From the cell containing the given text, extract its center point as (X, Y) coordinate. 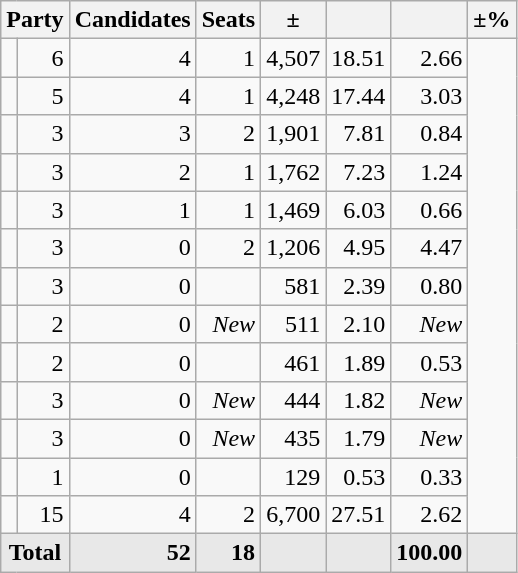
1.24 (430, 172)
1,206 (294, 248)
444 (294, 400)
1.89 (358, 362)
4,248 (294, 96)
1,901 (294, 134)
5 (43, 96)
2.62 (430, 515)
511 (294, 324)
2.66 (430, 58)
7.23 (358, 172)
2.10 (358, 324)
7.81 (358, 134)
±% (492, 20)
Candidates (132, 20)
Seats (228, 20)
6,700 (294, 515)
4.95 (358, 248)
15 (43, 515)
3.03 (430, 96)
2.39 (358, 286)
6 (43, 58)
0.84 (430, 134)
4,507 (294, 58)
52 (132, 553)
± (294, 20)
0.80 (430, 286)
1.82 (358, 400)
1.79 (358, 438)
0.33 (430, 477)
581 (294, 286)
17.44 (358, 96)
18.51 (358, 58)
129 (294, 477)
461 (294, 362)
435 (294, 438)
100.00 (430, 553)
0.66 (430, 210)
Total (35, 553)
Party (35, 20)
6.03 (358, 210)
18 (228, 553)
1,469 (294, 210)
27.51 (358, 515)
4.47 (430, 248)
1,762 (294, 172)
